Scan for the cell matching the given text and deliver its (x, y) coordinate at center. 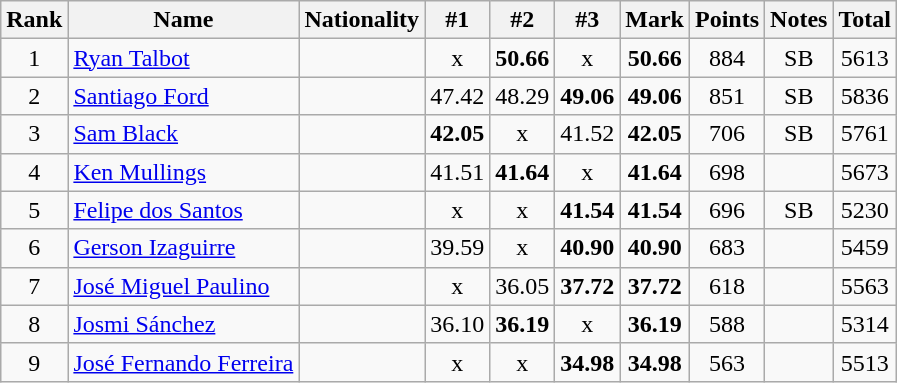
5230 (865, 210)
683 (728, 248)
5761 (865, 134)
5513 (865, 362)
Nationality (362, 20)
Notes (799, 20)
5459 (865, 248)
1 (34, 58)
5 (34, 210)
48.29 (522, 96)
3 (34, 134)
618 (728, 286)
5314 (865, 324)
47.42 (458, 96)
39.59 (458, 248)
8 (34, 324)
Total (865, 20)
Santiago Ford (184, 96)
884 (728, 58)
6 (34, 248)
#2 (522, 20)
#1 (458, 20)
2 (34, 96)
Felipe dos Santos (184, 210)
Points (728, 20)
5836 (865, 96)
563 (728, 362)
41.51 (458, 172)
Ken Mullings (184, 172)
698 (728, 172)
5613 (865, 58)
696 (728, 210)
#3 (588, 20)
36.10 (458, 324)
José Miguel Paulino (184, 286)
41.52 (588, 134)
706 (728, 134)
5563 (865, 286)
36.05 (522, 286)
Rank (34, 20)
4 (34, 172)
Josmi Sánchez (184, 324)
José Fernando Ferreira (184, 362)
588 (728, 324)
9 (34, 362)
Ryan Talbot (184, 58)
5673 (865, 172)
Mark (655, 20)
7 (34, 286)
851 (728, 96)
Gerson Izaguirre (184, 248)
Sam Black (184, 134)
Name (184, 20)
